Determine the (X, Y) coordinate at the center of the cell enclosing the given text.  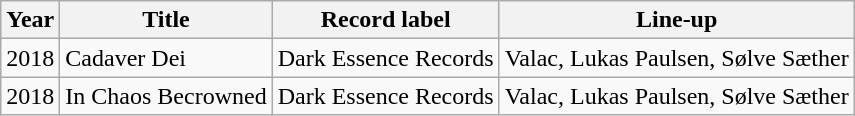
Cadaver Dei (166, 58)
Title (166, 20)
Record label (386, 20)
In Chaos Becrowned (166, 96)
Line-up (676, 20)
Year (30, 20)
